Determine the (X, Y) coordinate at the center of the cell enclosing the given text.  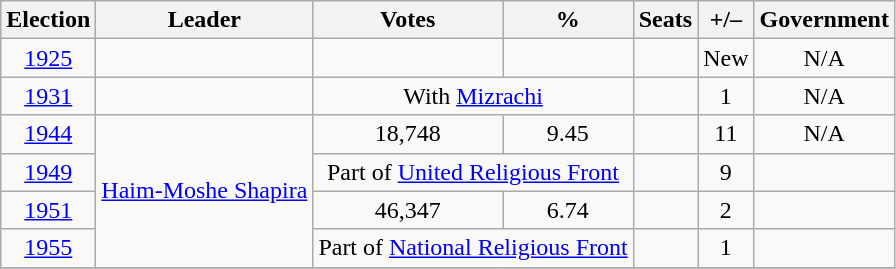
Part of United Religious Front (473, 172)
6.74 (568, 210)
1931 (48, 96)
1949 (48, 172)
New (726, 58)
Election (48, 20)
9 (726, 172)
1944 (48, 134)
With Mizrachi (473, 96)
11 (726, 134)
Seats (665, 20)
46,347 (408, 210)
1925 (48, 58)
Part of National Religious Front (473, 248)
Votes (408, 20)
+/– (726, 20)
2 (726, 210)
Haim-Moshe Shapira (204, 191)
Government (824, 20)
1951 (48, 210)
1955 (48, 248)
18,748 (408, 134)
Leader (204, 20)
% (568, 20)
9.45 (568, 134)
